Output the (x, y) coordinate of the center of the cell containing the given text.  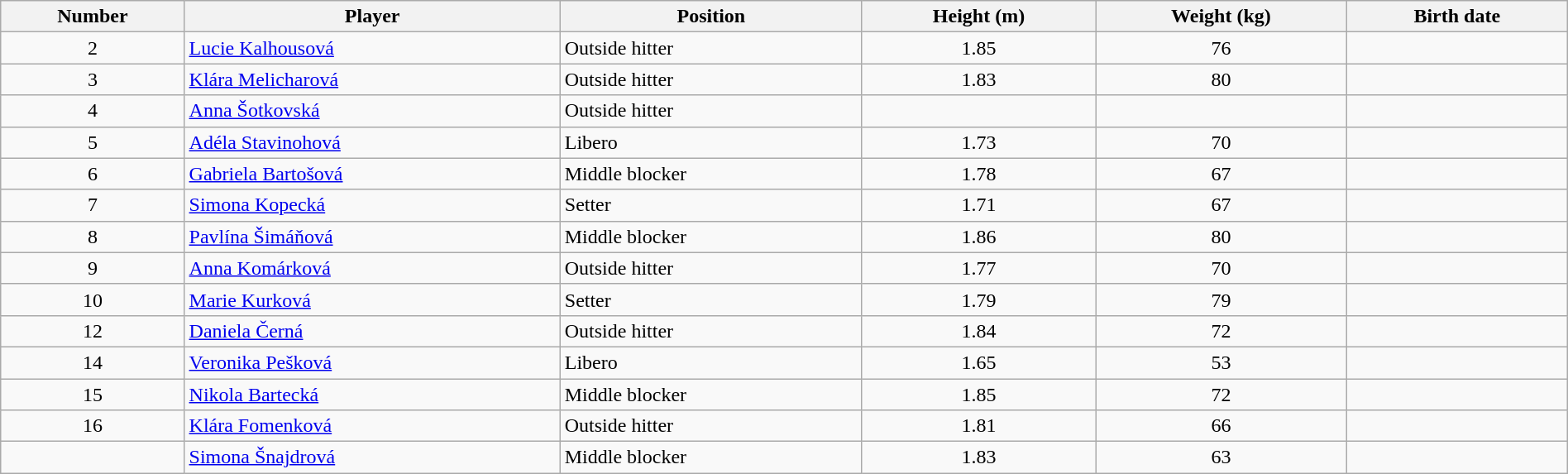
10 (93, 299)
9 (93, 268)
Height (m) (978, 17)
8 (93, 237)
1.79 (978, 299)
12 (93, 331)
1.84 (978, 331)
Number (93, 17)
1.81 (978, 426)
15 (93, 395)
2 (93, 48)
66 (1221, 426)
Weight (kg) (1221, 17)
1.65 (978, 362)
76 (1221, 48)
Klára Fomenková (372, 426)
Simona Šnajdrová (372, 457)
Anna Šotkovská (372, 111)
Simona Kopecká (372, 205)
4 (93, 111)
Marie Kurková (372, 299)
Veronika Pešková (372, 362)
79 (1221, 299)
1.73 (978, 142)
14 (93, 362)
1.77 (978, 268)
16 (93, 426)
6 (93, 174)
Klára Melicharová (372, 79)
1.71 (978, 205)
Birth date (1457, 17)
7 (93, 205)
Lucie Kalhousová (372, 48)
1.78 (978, 174)
Player (372, 17)
Pavlína Šimáňová (372, 237)
53 (1221, 362)
3 (93, 79)
Position (711, 17)
Gabriela Bartošová (372, 174)
63 (1221, 457)
Adéla Stavinohová (372, 142)
1.86 (978, 237)
Anna Komárková (372, 268)
5 (93, 142)
Daniela Černá (372, 331)
Nikola Bartecká (372, 395)
